Detect which cell encompasses the target text, then output its (X, Y) center coordinate. 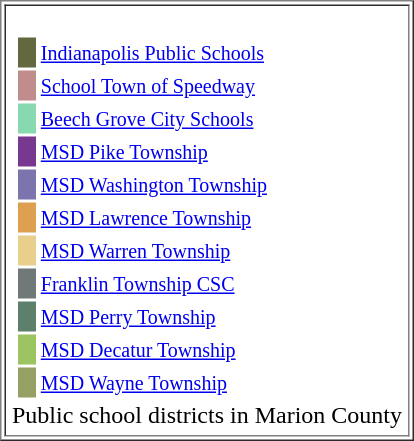
MSD Warren Township (221, 251)
MSD Lawrence Township (221, 217)
MSD Pike Township (221, 151)
Indianapolis Public Schools (221, 53)
MSD Wayne Township (221, 383)
MSD Decatur Township (221, 349)
MSD Perry Township (221, 317)
Franklin Township CSC (221, 283)
MSD Washington Township (221, 185)
Public school districts in Marion County (206, 415)
Beech Grove City Schools (221, 119)
School Town of Speedway (221, 85)
